Return (X, Y) of the center of cell containing provided text 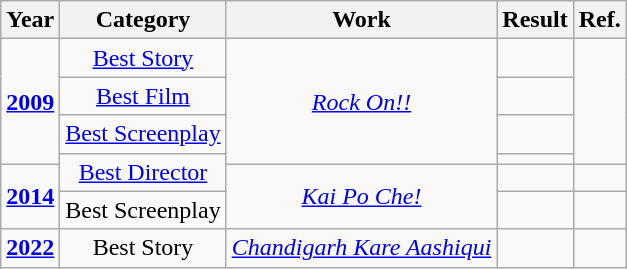
Chandigarh Kare Aashiqui (362, 248)
Work (362, 20)
Category (143, 20)
Best Director (143, 172)
Result (535, 20)
Best Film (143, 96)
Year (30, 20)
Kai Po Che! (362, 196)
Rock On!! (362, 102)
Ref. (600, 20)
2014 (30, 196)
2022 (30, 248)
2009 (30, 102)
